Locate the cell with the specified text and output its [x, y] center coordinate. 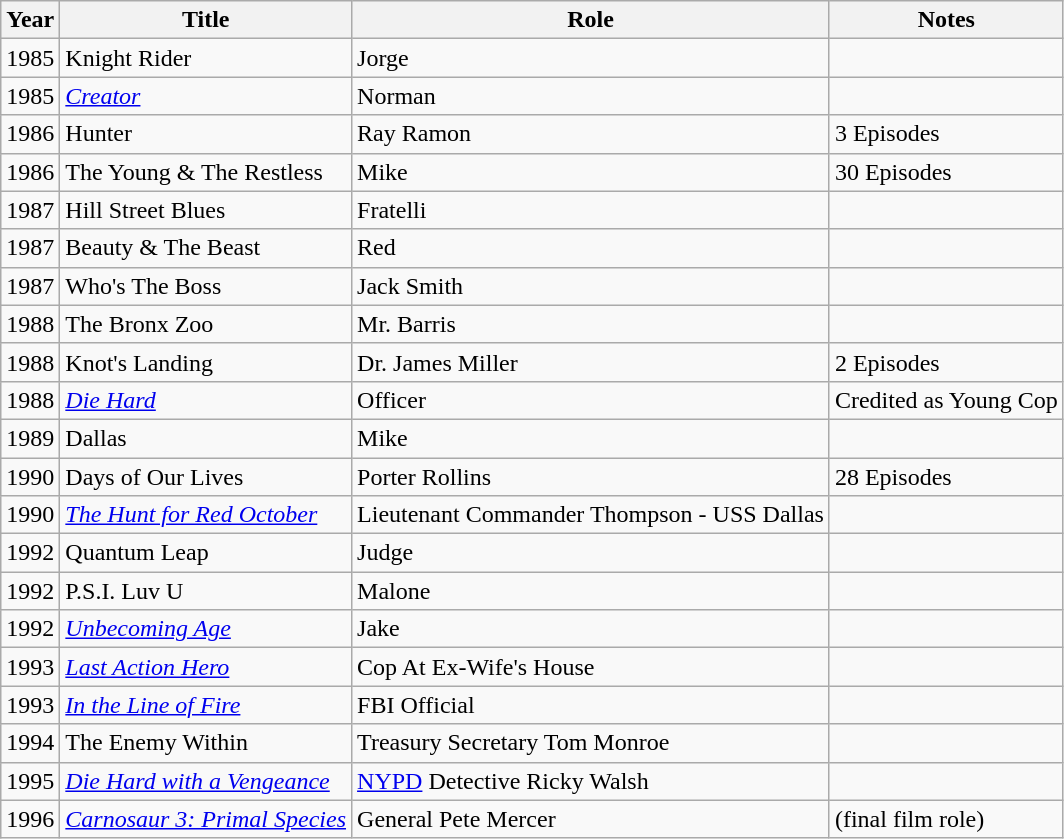
NYPD Detective Ricky Walsh [591, 781]
3 Episodes [946, 134]
Red [591, 248]
Officer [591, 400]
Year [30, 20]
Fratelli [591, 210]
The Hunt for Red October [206, 515]
Jorge [591, 58]
General Pete Mercer [591, 819]
Beauty & The Beast [206, 248]
Treasury Secretary Tom Monroe [591, 743]
30 Episodes [946, 172]
Dr. James Miller [591, 362]
Unbecoming Age [206, 629]
Creator [206, 96]
Hunter [206, 134]
Judge [591, 553]
Porter Rollins [591, 477]
Knot's Landing [206, 362]
1996 [30, 819]
Quantum Leap [206, 553]
Jake [591, 629]
Die Hard with a Vengeance [206, 781]
28 Episodes [946, 477]
1989 [30, 438]
In the Line of Fire [206, 705]
The Bronx Zoo [206, 324]
Knight Rider [206, 58]
Norman [591, 96]
Malone [591, 591]
Credited as Young Cop [946, 400]
Days of Our Lives [206, 477]
The Young & The Restless [206, 172]
(final film role) [946, 819]
Mr. Barris [591, 324]
Last Action Hero [206, 667]
Notes [946, 20]
The Enemy Within [206, 743]
1994 [30, 743]
Title [206, 20]
Ray Ramon [591, 134]
Lieutenant Commander Thompson - USS Dallas [591, 515]
2 Episodes [946, 362]
Dallas [206, 438]
1995 [30, 781]
Cop At Ex-Wife's House [591, 667]
Role [591, 20]
Carnosaur 3: Primal Species [206, 819]
Die Hard [206, 400]
FBI Official [591, 705]
Jack Smith [591, 286]
Who's The Boss [206, 286]
P.S.I. Luv U [206, 591]
Hill Street Blues [206, 210]
